Scan for the cell matching the given text and deliver its (X, Y) coordinate at center. 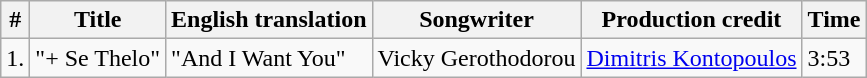
Time (834, 20)
"And I Want You" (269, 58)
Dimitris Kontopoulos (692, 58)
"+ Se Thelo" (98, 58)
Vicky Gerothodorou (476, 58)
1. (16, 58)
Songwriter (476, 20)
3:53 (834, 58)
Title (98, 20)
Production credit (692, 20)
# (16, 20)
English translation (269, 20)
